Return [X, Y] of the center of cell containing provided text 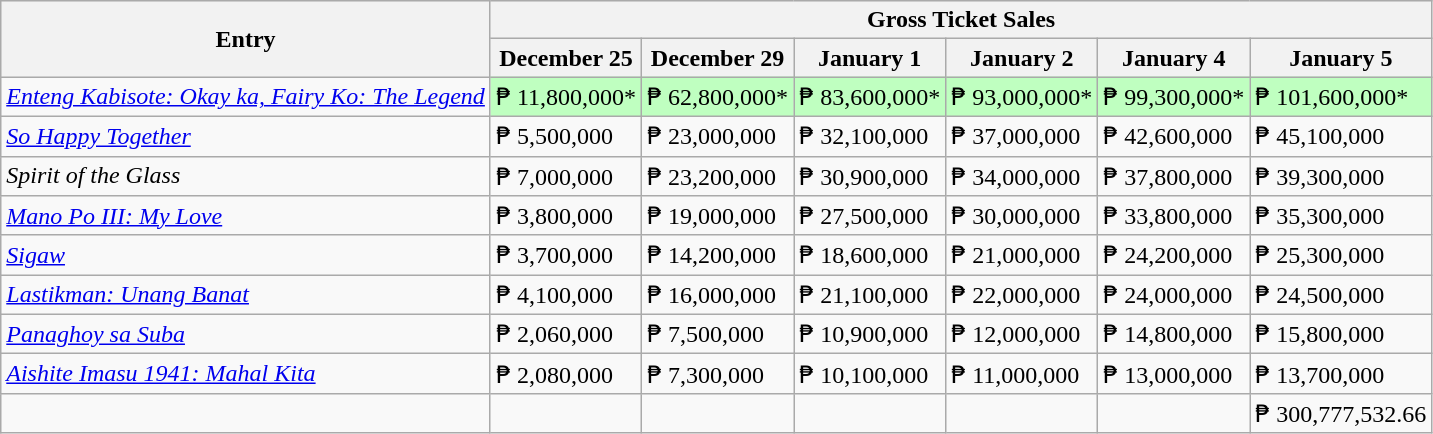
₱ 13,700,000 [1341, 374]
₱ 10,900,000 [870, 334]
₱ 32,100,000 [870, 136]
Sigaw [246, 255]
₱ 15,800,000 [1341, 334]
₱ 30,900,000 [870, 176]
January 4 [1174, 58]
₱ 93,000,000* [1022, 97]
₱ 7,000,000 [566, 176]
₱ 14,800,000 [1174, 334]
₱ 35,300,000 [1341, 216]
₱ 12,000,000 [1022, 334]
₱ 19,000,000 [718, 216]
₱ 37,800,000 [1174, 176]
₱ 18,600,000 [870, 255]
December 29 [718, 58]
₱ 300,777,532.66 [1341, 413]
₱ 3,800,000 [566, 216]
₱ 33,800,000 [1174, 216]
₱ 23,000,000 [718, 136]
₱ 23,200,000 [718, 176]
₱ 99,300,000* [1174, 97]
Spirit of the Glass [246, 176]
₱ 22,000,000 [1022, 295]
January 5 [1341, 58]
₱ 3,700,000 [566, 255]
Gross Ticket Sales [960, 20]
So Happy Together [246, 136]
₱ 4,100,000 [566, 295]
₱ 2,080,000 [566, 374]
₱ 39,300,000 [1341, 176]
₱ 11,800,000* [566, 97]
₱ 10,100,000 [870, 374]
January 2 [1022, 58]
₱ 7,300,000 [718, 374]
₱ 21,100,000 [870, 295]
₱ 11,000,000 [1022, 374]
₱ 42,600,000 [1174, 136]
₱ 7,500,000 [718, 334]
₱ 24,200,000 [1174, 255]
Aishite Imasu 1941: Mahal Kita [246, 374]
₱ 83,600,000* [870, 97]
Panaghoy sa Suba [246, 334]
₱ 13,000,000 [1174, 374]
January 1 [870, 58]
Mano Po III: My Love [246, 216]
₱ 16,000,000 [718, 295]
₱ 30,000,000 [1022, 216]
Enteng Kabisote: Okay ka, Fairy Ko: The Legend [246, 97]
₱ 24,000,000 [1174, 295]
Lastikman: Unang Banat [246, 295]
₱ 101,600,000* [1341, 97]
₱ 24,500,000 [1341, 295]
₱ 62,800,000* [718, 97]
₱ 34,000,000 [1022, 176]
₱ 27,500,000 [870, 216]
₱ 45,100,000 [1341, 136]
₱ 2,060,000 [566, 334]
December 25 [566, 58]
₱ 25,300,000 [1341, 255]
Entry [246, 39]
₱ 21,000,000 [1022, 255]
₱ 14,200,000 [718, 255]
₱ 37,000,000 [1022, 136]
₱ 5,500,000 [566, 136]
